Pinpoint the cell where the given text exists, returning its [x, y] midpoint coordinate. 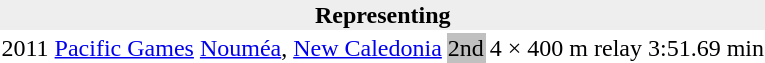
4 × 400 m relay [566, 48]
2011 [25, 48]
2nd [466, 48]
Pacific Games [124, 48]
Nouméa, New Caledonia [320, 48]
3:51.69 min [706, 48]
